Identify which cell holds the provided text, then report its (x, y) central coordinate. 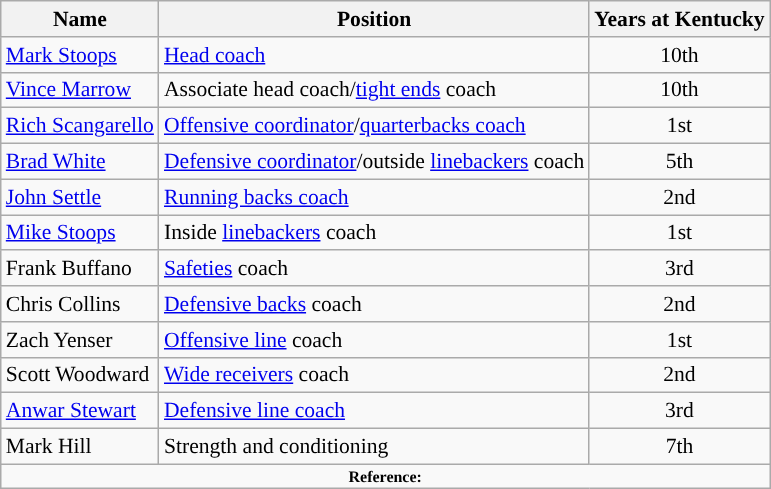
Mark Stoops (80, 55)
Mike Stoops (80, 233)
Defensive line coach (374, 411)
Brad White (80, 162)
Zach Yenser (80, 340)
Associate head coach/tight ends coach (374, 90)
Scott Woodward (80, 375)
Wide receivers coach (374, 375)
Running backs coach (374, 197)
Mark Hill (80, 447)
Offensive coordinator/quarterbacks coach (374, 126)
Position (374, 19)
John Settle (80, 197)
Offensive line coach (374, 340)
7th (679, 447)
Defensive coordinator/outside linebackers coach (374, 162)
Rich Scangarello (80, 126)
Head coach (374, 55)
Chris Collins (80, 304)
Anwar Stewart (80, 411)
Defensive backs coach (374, 304)
5th (679, 162)
Years at Kentucky (679, 19)
Inside linebackers coach (374, 233)
Name (80, 19)
Safeties coach (374, 269)
Frank Buffano (80, 269)
Vince Marrow (80, 90)
Reference: (386, 476)
Strength and conditioning (374, 447)
